Detect which cell encompasses the target text, then output its (X, Y) center coordinate. 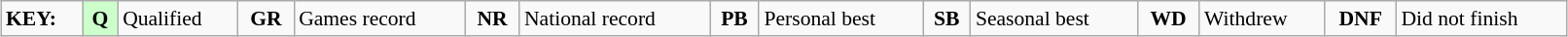
NR (492, 18)
KEY: (42, 18)
SB (947, 18)
Personal best (840, 18)
DNF (1361, 18)
GR (267, 18)
Qualified (178, 18)
Withdrew (1263, 18)
PB (735, 18)
Q (100, 18)
Games record (379, 18)
WD (1168, 18)
National record (615, 18)
Seasonal best (1054, 18)
Did not finish (1481, 18)
